Detect which cell encompasses the target text, then output its [X, Y] center coordinate. 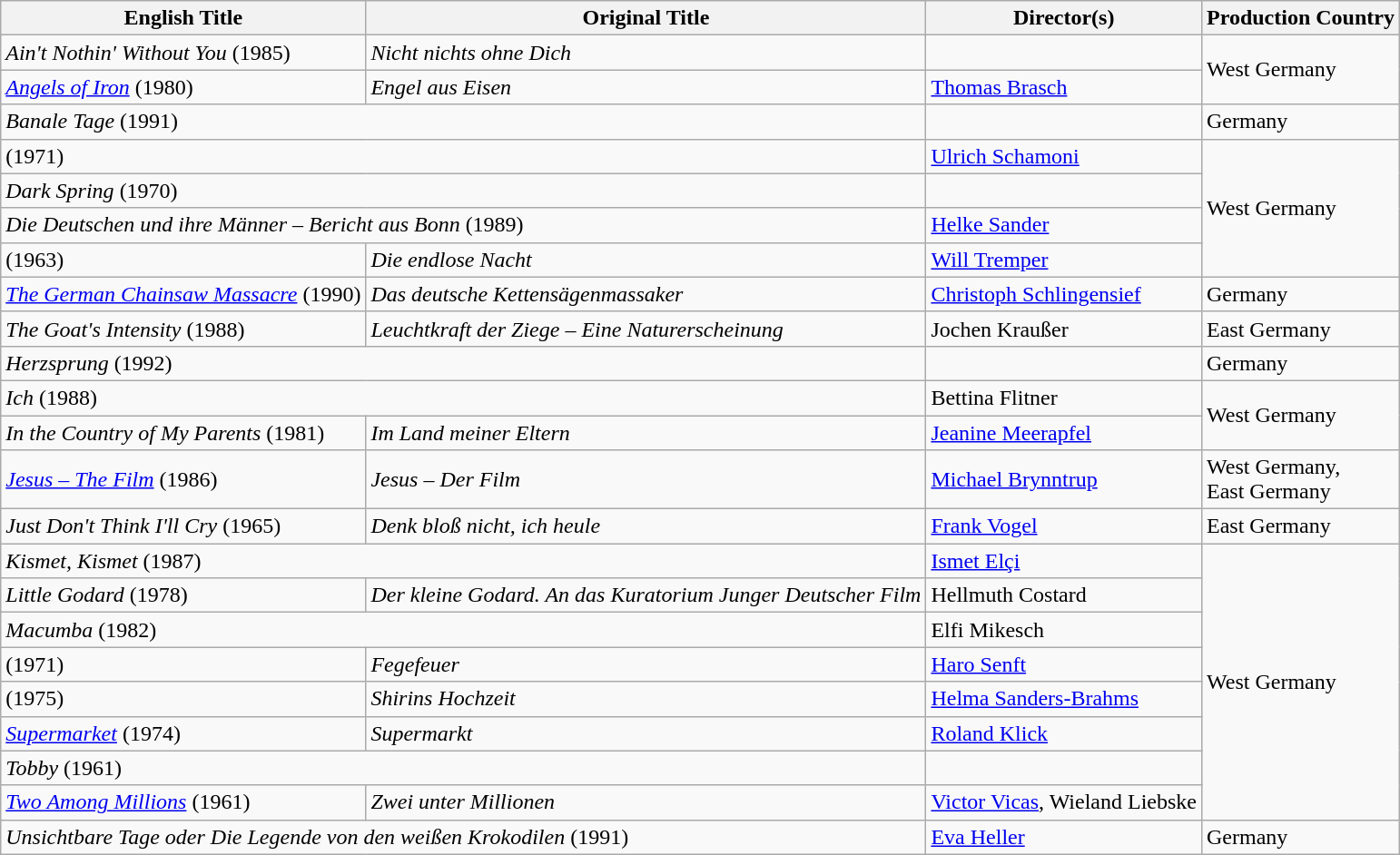
Tobby (1961) [463, 768]
Elfi Mikesch [1064, 630]
Helke Sander [1064, 225]
Roland Klick [1064, 733]
Jesus – Der Film [646, 479]
Banale Tage (1991) [463, 122]
Two Among Millions (1961) [183, 802]
Die Deutschen und ihre Männer – Bericht aus Bonn (1989) [463, 225]
Leuchtkraft der Ziege – Eine Naturerscheinung [646, 329]
Production Country [1300, 18]
Das deutsche Kettensägenmassaker [646, 294]
Will Tremper [1064, 260]
Unsichtbare Tage oder Die Legende von den weißen Krokodilen (1991) [463, 837]
West Germany,East Germany [1300, 479]
Bettina Flitner [1064, 398]
Ulrich Schamoni [1064, 156]
Herzsprung (1992) [463, 363]
(1975) [183, 699]
Macumba (1982) [463, 630]
Fegefeuer [646, 664]
Zwei unter Millionen [646, 802]
Engel aus Eisen [646, 87]
Angels of Iron (1980) [183, 87]
Haro Senft [1064, 664]
Ich (1988) [463, 398]
Supermarkt [646, 733]
Jochen Kraußer [1064, 329]
Die endlose Nacht [646, 260]
Jeanine Meerapfel [1064, 433]
Supermarket (1974) [183, 733]
Denk bloß nicht, ich heule [646, 526]
Im Land meiner Eltern [646, 433]
English Title [183, 18]
Frank Vogel [1064, 526]
Eva Heller [1064, 837]
Kismet, Kismet (1987) [463, 561]
Original Title [646, 18]
The Goat's Intensity (1988) [183, 329]
Just Don't Think I'll Cry (1965) [183, 526]
Thomas Brasch [1064, 87]
Jesus – The Film (1986) [183, 479]
Little Godard (1978) [183, 595]
Helma Sanders-Brahms [1064, 699]
Ismet Elçi [1064, 561]
(1963) [183, 260]
Dark Spring (1970) [463, 191]
Christoph Schlingensief [1064, 294]
Ain't Nothin' Without You (1985) [183, 53]
Hellmuth Costard [1064, 595]
Nicht nichts ohne Dich [646, 53]
Shirins Hochzeit [646, 699]
In the Country of My Parents (1981) [183, 433]
Michael Brynntrup [1064, 479]
Der kleine Godard. An das Kuratorium Junger Deutscher Film [646, 595]
The German Chainsaw Massacre (1990) [183, 294]
Director(s) [1064, 18]
Victor Vicas, Wieland Liebske [1064, 802]
